Provide the (x, y) coordinate of the cell's center where the given text is located.  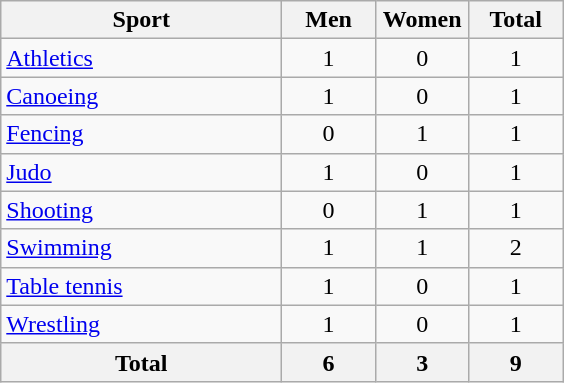
3 (422, 362)
Men (329, 20)
Athletics (142, 58)
6 (329, 362)
Sport (142, 20)
Shooting (142, 210)
Women (422, 20)
Wrestling (142, 324)
Judo (142, 172)
Fencing (142, 134)
2 (516, 248)
Swimming (142, 248)
9 (516, 362)
Canoeing (142, 96)
Table tennis (142, 286)
